Pinpoint the cell where the given text exists, returning its (X, Y) midpoint coordinate. 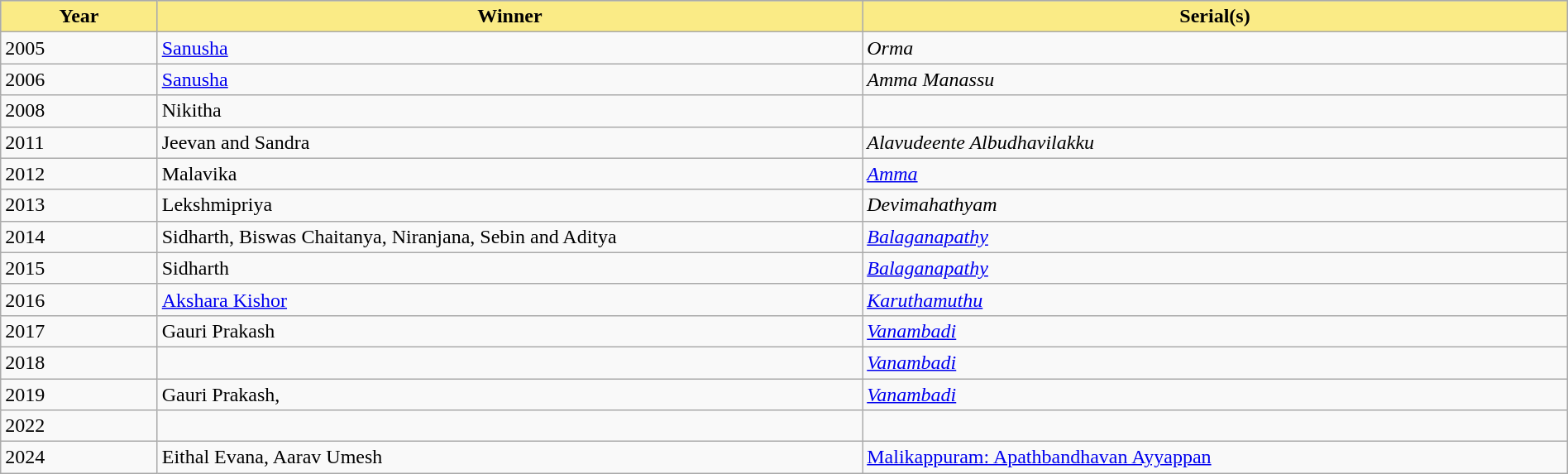
Amma Manassu (1216, 79)
Orma (1216, 48)
Nikitha (509, 111)
Alavudeente Albudhavilakku (1216, 142)
2022 (79, 426)
Lekshmipriya (509, 205)
Eithal Evana, Aarav Umesh (509, 457)
Sidharth, Biswas Chaitanya, Niranjana, Sebin and Aditya (509, 237)
2012 (79, 174)
2011 (79, 142)
Devimahathyam (1216, 205)
2008 (79, 111)
2005 (79, 48)
2017 (79, 331)
2016 (79, 299)
Year (79, 17)
Malavika (509, 174)
Serial(s) (1216, 17)
2015 (79, 268)
2018 (79, 362)
2024 (79, 457)
2014 (79, 237)
Jeevan and Sandra (509, 142)
Gauri Prakash (509, 331)
Winner (509, 17)
Malikappuram: Apathbandhavan Ayyappan (1216, 457)
2006 (79, 79)
2019 (79, 395)
Amma (1216, 174)
Akshara Kishor (509, 299)
2013 (79, 205)
Karuthamuthu (1216, 299)
Gauri Prakash, (509, 395)
Sidharth (509, 268)
